Pinpoint the cell where the given text exists, returning its (X, Y) midpoint coordinate. 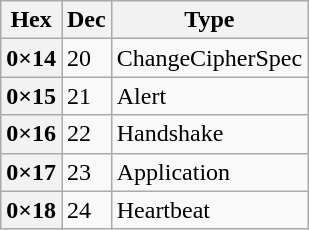
20 (87, 58)
22 (87, 134)
21 (87, 96)
Heartbeat (209, 210)
Type (209, 20)
0×18 (32, 210)
Hex (32, 20)
0×16 (32, 134)
Handshake (209, 134)
Alert (209, 96)
23 (87, 172)
24 (87, 210)
0×14 (32, 58)
0×17 (32, 172)
Dec (87, 20)
0×15 (32, 96)
Application (209, 172)
ChangeCipherSpec (209, 58)
